Output the (X, Y) coordinate of the center of the cell containing the given text.  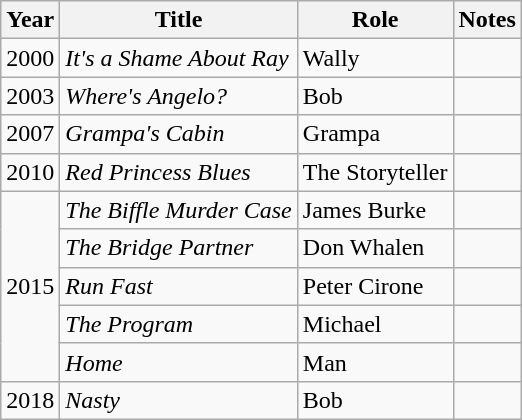
Michael (375, 324)
Run Fast (178, 286)
Man (375, 362)
2018 (30, 400)
2015 (30, 286)
James Burke (375, 210)
Don Whalen (375, 248)
Grampa's Cabin (178, 134)
Grampa (375, 134)
Red Princess Blues (178, 172)
It's a Shame About Ray (178, 58)
The Biffle Murder Case (178, 210)
The Program (178, 324)
Home (178, 362)
2003 (30, 96)
Notes (487, 20)
The Storyteller (375, 172)
The Bridge Partner (178, 248)
Nasty (178, 400)
Where's Angelo? (178, 96)
Title (178, 20)
2007 (30, 134)
Wally (375, 58)
Role (375, 20)
2000 (30, 58)
Year (30, 20)
2010 (30, 172)
Peter Cirone (375, 286)
